Find where the given text appears and provide that cell's center as (X, Y) coordinate. 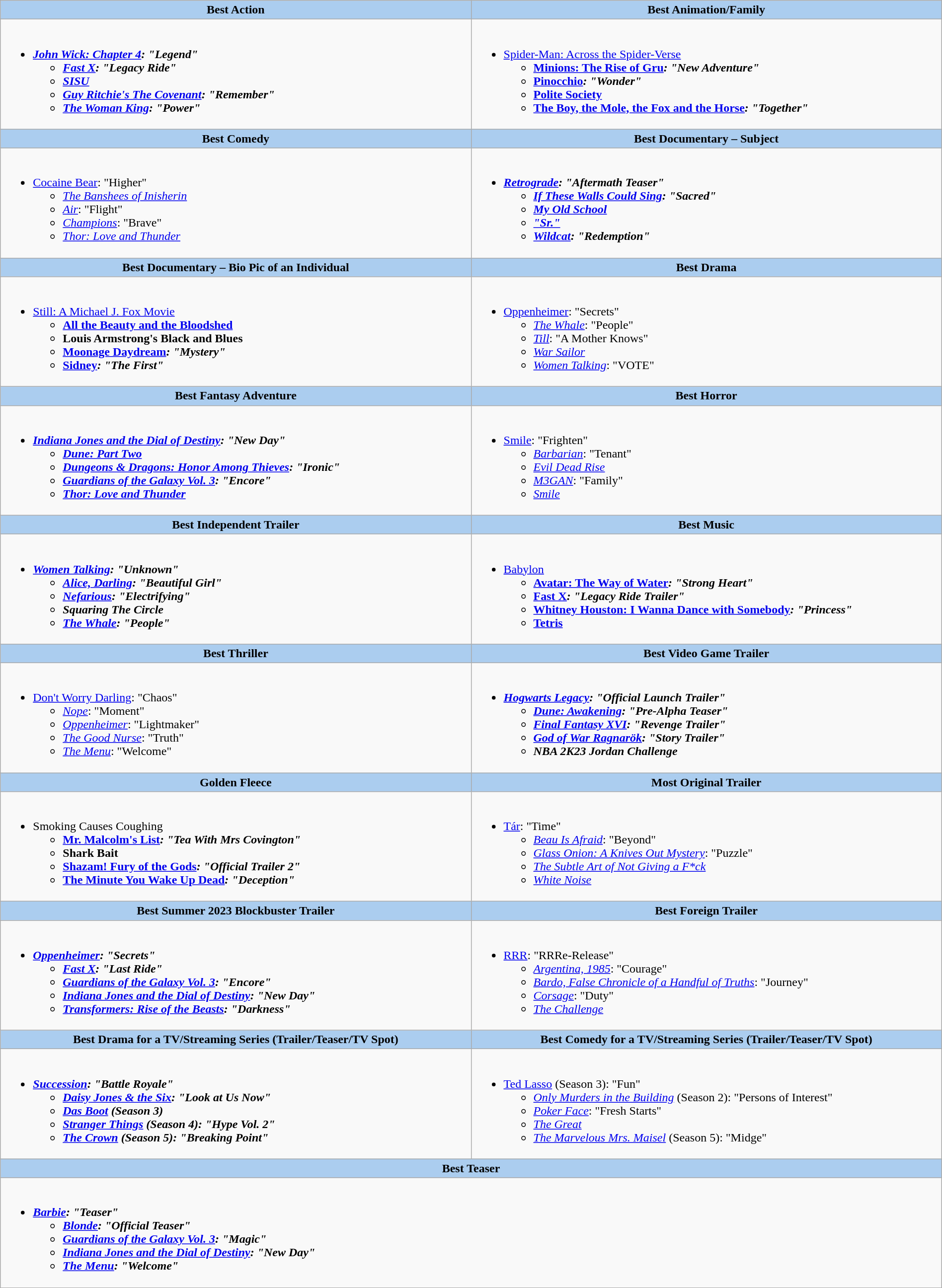
Best Documentary – Subject (706, 139)
Best Fantasy Adventure (235, 396)
Don't Worry Darling: "Chaos" Nope: "Moment"Oppenheimer: "Lightmaker"The Good Nurse: "Truth"The Menu: "Welcome" (235, 717)
Oppenheimer: "Secrets"The Whale: "People"Till: "A Mother Knows"War SailorWomen Talking: "VOTE" (706, 332)
Best Drama for a TV/Streaming Series (Trailer/Teaser/TV Spot) (235, 1040)
Best Horror (706, 396)
Barbie: "Teaser"Blonde: "Official Teaser"Guardians of the Galaxy Vol. 3: "Magic"Indiana Jones and the Dial of Destiny: "New Day"The Menu: "Welcome" (471, 1233)
Cocaine Bear: "Higher" The Banshees of InisherinAir: "Flight"Champions: "Brave"Thor: Love and Thunder (235, 203)
Best Summer 2023 Blockbuster Trailer (235, 911)
Tár: "Time"Beau Is Afraid: "Beyond"Glass Onion: A Knives Out Mystery: "Puzzle"The Subtle Art of Not Giving a F*ckWhite Noise (706, 846)
Golden Fleece (235, 782)
Best Comedy for a TV/Streaming Series (Trailer/Teaser/TV Spot) (706, 1040)
Best Drama (706, 267)
Best Music (706, 525)
Most Original Trailer (706, 782)
Best Thriller (235, 653)
Best Independent Trailer (235, 525)
Best Video Game Trailer (706, 653)
Best Animation/Family (706, 10)
RRR: "RRRe-Release"Argentina, 1985: "Courage"Bardo, False Chronicle of a Handful of Truths: "Journey"Corsage: "Duty"The Challenge (706, 976)
BabylonAvatar: The Way of Water: "Strong Heart"Fast X: "Legacy Ride Trailer"Whitney Houston: I Wanna Dance with Somebody: "Princess"Tetris (706, 589)
Retrograde: "Aftermath Teaser"If These Walls Could Sing: "Sacred"My Old School"Sr."Wildcat: "Redemption" (706, 203)
Best Teaser (471, 1168)
Best Documentary – Bio Pic of an Individual (235, 267)
Women Talking: "Unknown"Alice, Darling: "Beautiful Girl"Nefarious: "Electrifying"Squaring The CircleThe Whale: "People" (235, 589)
Best Comedy (235, 139)
Best Action (235, 10)
Smile: "Frighten"Barbarian: "Tenant"Evil Dead RiseM3GAN: "Family"Smile (706, 460)
Still: A Michael J. Fox MovieAll the Beauty and the BloodshedLouis Armstrong's Black and BluesMoonage Daydream: "Mystery"Sidney: "The First" (235, 332)
John Wick: Chapter 4: "Legend"Fast X: "Legacy Ride"SISUGuy Ritchie's The Covenant: "Remember"The Woman King: "Power" (235, 75)
Best Foreign Trailer (706, 911)
